Determine the [X, Y] coordinate at the center of the cell enclosing the given text.  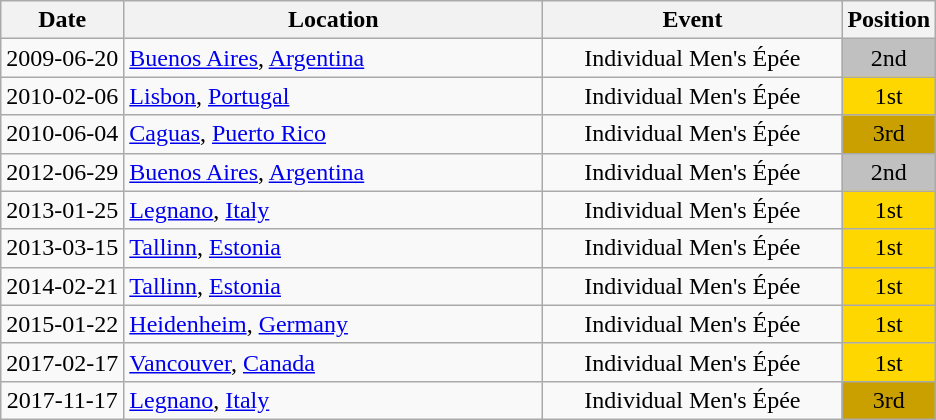
Vancouver, Canada [334, 362]
2017-02-17 [62, 362]
Lisbon, Portugal [334, 96]
2010-06-04 [62, 134]
Date [62, 20]
Heidenheim, Germany [334, 324]
Location [334, 20]
2012-06-29 [62, 172]
2013-01-25 [62, 210]
2010-02-06 [62, 96]
2009-06-20 [62, 58]
2014-02-21 [62, 286]
Caguas, Puerto Rico [334, 134]
Event [692, 20]
2013-03-15 [62, 248]
Position [889, 20]
2015-01-22 [62, 324]
2017-11-17 [62, 400]
